Scan for the cell matching the given text and deliver its [X, Y] coordinate at center. 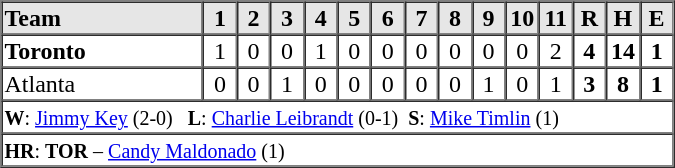
10 [522, 18]
7 [422, 18]
Team [103, 18]
11 [556, 18]
9 [489, 18]
Atlanta [103, 84]
Toronto [103, 50]
R [590, 18]
6 [388, 18]
E [657, 18]
HR: TOR – Candy Maldonado (1) [338, 150]
W: Jimmy Key (2-0) L: Charlie Leibrandt (0-1) S: Mike Timlin (1) [338, 116]
5 [354, 18]
H [623, 18]
14 [623, 50]
